Locate the cell with the specified text and output its (X, Y) center coordinate. 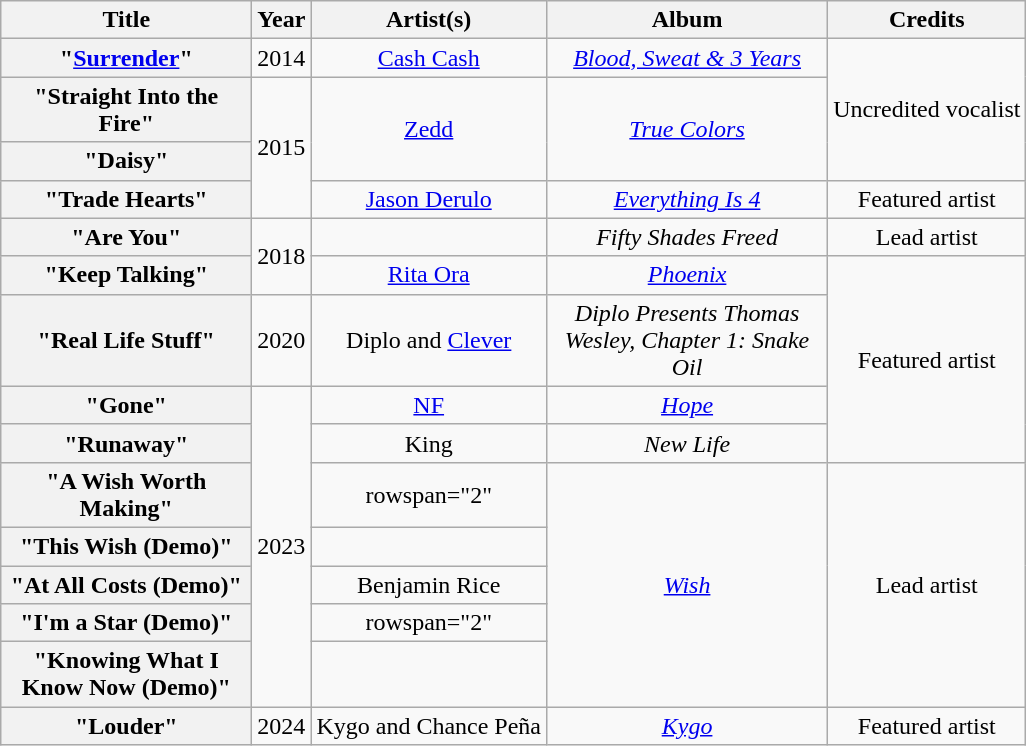
New Life (688, 443)
"Are You" (126, 237)
Credits (927, 20)
True Colors (688, 128)
Benjamin Rice (429, 585)
Diplo and Clever (429, 340)
Kygo and Chance Peña (429, 726)
Rita Ora (429, 275)
Artist(s) (429, 20)
2020 (282, 340)
Diplo Presents Thomas Wesley, Chapter 1: Snake Oil (688, 340)
Cash Cash (429, 58)
NF (429, 405)
Phoenix (688, 275)
2018 (282, 256)
"Keep Talking" (126, 275)
Uncredited vocalist (927, 110)
Zedd (429, 128)
Everything Is 4 (688, 199)
King (429, 443)
"Surrender" (126, 58)
2024 (282, 726)
"Knowing What I Know Now (Demo)" (126, 674)
"Trade Hearts" (126, 199)
"Gone" (126, 405)
2015 (282, 148)
Title (126, 20)
Kygo (688, 726)
"I'm a Star (Demo)" (126, 623)
"At All Costs (Demo)" (126, 585)
"This Wish (Demo)" (126, 546)
"Straight Into the Fire" (126, 110)
"Real Life Stuff" (126, 340)
Fifty Shades Freed (688, 237)
Jason Derulo (429, 199)
2014 (282, 58)
"Louder" (126, 726)
Blood, Sweat & 3 Years (688, 58)
"Daisy" (126, 161)
Year (282, 20)
Hope (688, 405)
Wish (688, 584)
"Runaway" (126, 443)
"A Wish Worth Making" (126, 494)
2023 (282, 546)
Album (688, 20)
